Capture the cell that displays the provided text and extract its (x, y) central coordinate. 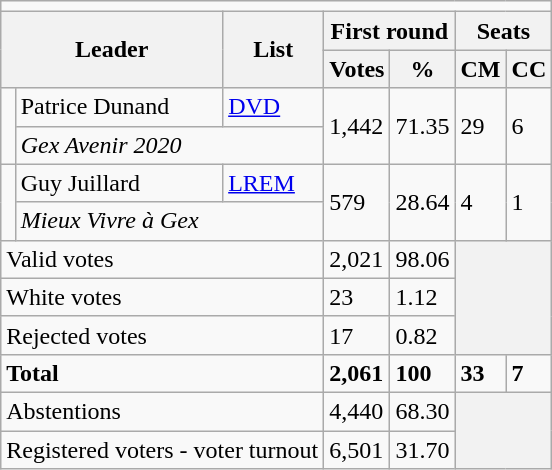
1 (529, 202)
100 (422, 373)
1,442 (357, 126)
CM (480, 69)
Patrice Dunand (119, 107)
71.35 (422, 126)
Seats (504, 31)
23 (357, 297)
Mieux Vivre à Gex (170, 221)
33 (480, 373)
68.30 (422, 411)
DVD (274, 107)
4 (480, 202)
98.06 (422, 259)
Gex Avenir 2020 (170, 145)
4,440 (357, 411)
7 (529, 373)
Total (162, 373)
Valid votes (162, 259)
First round (390, 31)
0.82 (422, 335)
2,021 (357, 259)
6,501 (357, 449)
1.12 (422, 297)
Rejected votes (162, 335)
Registered voters - voter turnout (162, 449)
Votes (357, 69)
28.64 (422, 202)
% (422, 69)
579 (357, 202)
LREM (274, 183)
29 (480, 126)
31.70 (422, 449)
CC (529, 69)
List (274, 50)
2,061 (357, 373)
Leader (112, 50)
Abstentions (162, 411)
White votes (162, 297)
17 (357, 335)
6 (529, 126)
Guy Juillard (119, 183)
